Output the (X, Y) coordinate of the center of the cell containing the given text.  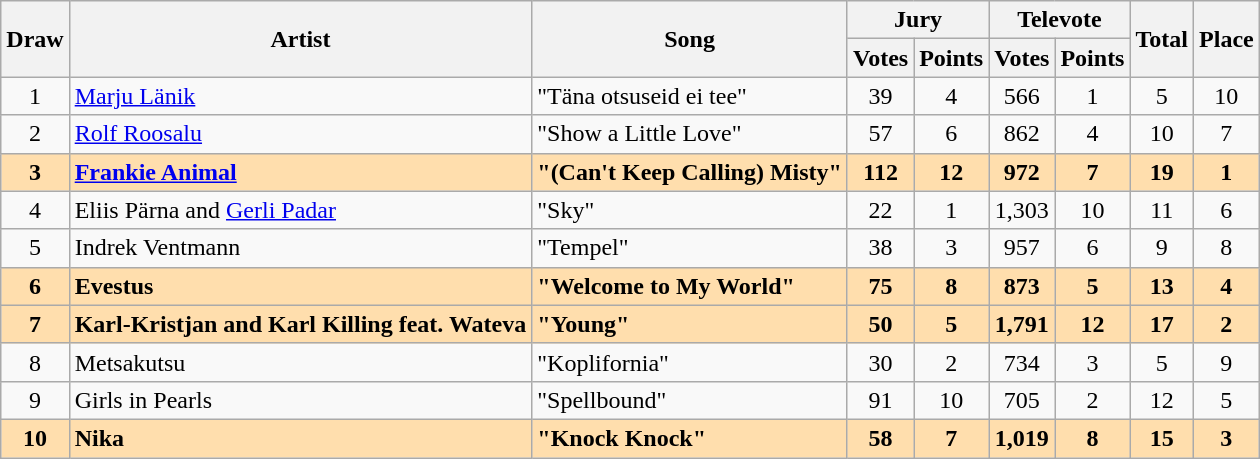
91 (880, 400)
Place (1227, 39)
862 (1022, 134)
734 (1022, 362)
Nika (300, 438)
Artist (300, 39)
972 (1022, 172)
"Knock Knock" (690, 438)
19 (1162, 172)
39 (880, 96)
Frankie Animal (300, 172)
30 (880, 362)
1,019 (1022, 438)
11 (1162, 210)
50 (880, 324)
"Welcome to My World" (690, 286)
"Show a Little Love" (690, 134)
Metsakutsu (300, 362)
873 (1022, 286)
Evestus (300, 286)
17 (1162, 324)
Indrek Ventmann (300, 248)
"(Can't Keep Calling) Misty" (690, 172)
Rolf Roosalu (300, 134)
75 (880, 286)
Eliis Pärna and Gerli Padar (300, 210)
Jury (918, 20)
705 (1022, 400)
13 (1162, 286)
Total (1162, 39)
Girls in Pearls (300, 400)
"Tempel" (690, 248)
Draw (35, 39)
58 (880, 438)
1,303 (1022, 210)
957 (1022, 248)
"Young" (690, 324)
"Sky" (690, 210)
"Koplifornia" (690, 362)
1,791 (1022, 324)
22 (880, 210)
Marju Länik (300, 96)
15 (1162, 438)
"Täna otsuseid ei tee" (690, 96)
Televote (1060, 20)
Song (690, 39)
566 (1022, 96)
"Spellbound" (690, 400)
Karl-Kristjan and Karl Killing feat. Wateva (300, 324)
38 (880, 248)
112 (880, 172)
57 (880, 134)
